Determine the (x, y) coordinate at the center of the cell enclosing the given text.  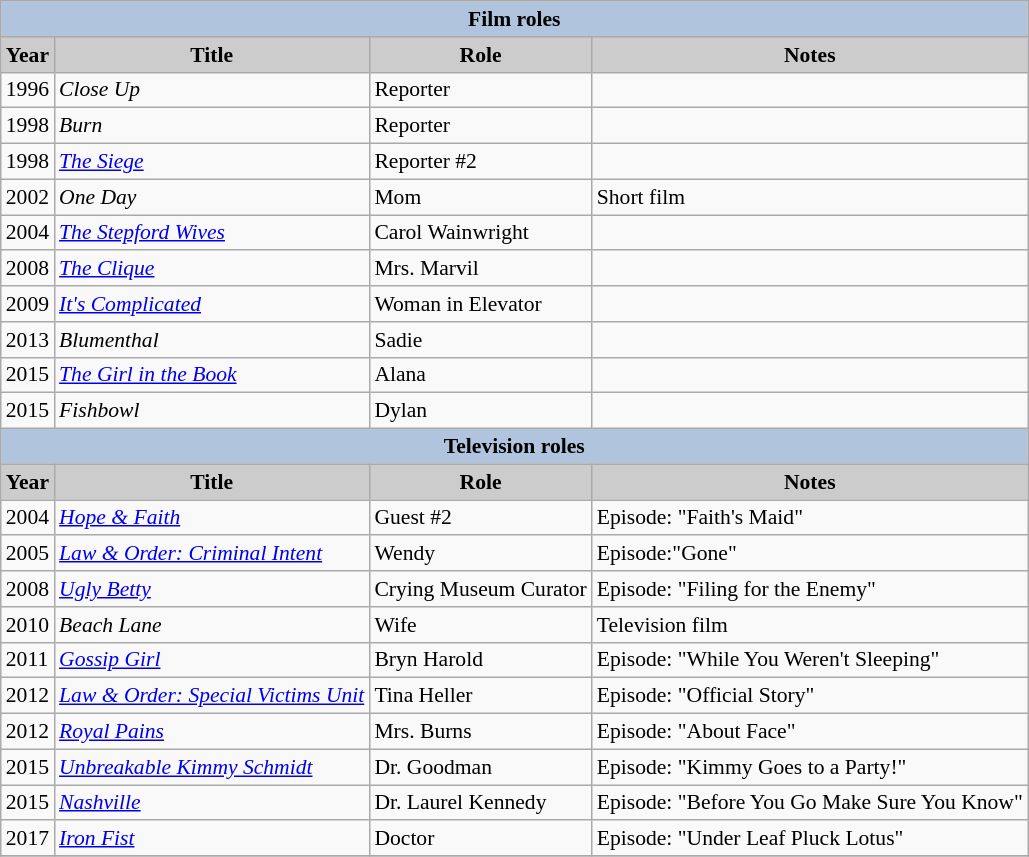
Mrs. Marvil (480, 269)
Film roles (514, 19)
Episode: "Official Story" (810, 696)
2005 (28, 554)
Blumenthal (212, 340)
Woman in Elevator (480, 304)
2010 (28, 625)
Episode: "Filing for the Enemy" (810, 589)
The Clique (212, 269)
Wife (480, 625)
Carol Wainwright (480, 233)
Law & Order: Special Victims Unit (212, 696)
Wendy (480, 554)
Tina Heller (480, 696)
Episode:"Gone" (810, 554)
The Stepford Wives (212, 233)
Fishbowl (212, 411)
Unbreakable Kimmy Schmidt (212, 767)
One Day (212, 197)
Episode: "About Face" (810, 732)
Guest #2 (480, 518)
2017 (28, 839)
Iron Fist (212, 839)
Alana (480, 375)
Episode: "Before You Go Make Sure You Know" (810, 803)
It's Complicated (212, 304)
Mrs. Burns (480, 732)
Crying Museum Curator (480, 589)
Episode: "Under Leaf Pluck Lotus" (810, 839)
2002 (28, 197)
Nashville (212, 803)
Burn (212, 126)
Close Up (212, 90)
Episode: "Faith's Maid" (810, 518)
Doctor (480, 839)
Mom (480, 197)
Ugly Betty (212, 589)
Beach Lane (212, 625)
Hope & Faith (212, 518)
The Girl in the Book (212, 375)
Episode: "While You Weren't Sleeping" (810, 660)
Dylan (480, 411)
2011 (28, 660)
Television roles (514, 447)
Dr. Laurel Kennedy (480, 803)
2009 (28, 304)
Television film (810, 625)
Dr. Goodman (480, 767)
The Siege (212, 162)
Royal Pains (212, 732)
Episode: "Kimmy Goes to a Party!" (810, 767)
Law & Order: Criminal Intent (212, 554)
Short film (810, 197)
Gossip Girl (212, 660)
2013 (28, 340)
Reporter #2 (480, 162)
Bryn Harold (480, 660)
1996 (28, 90)
Sadie (480, 340)
